Find where the given text appears and provide that cell's center as (X, Y) coordinate. 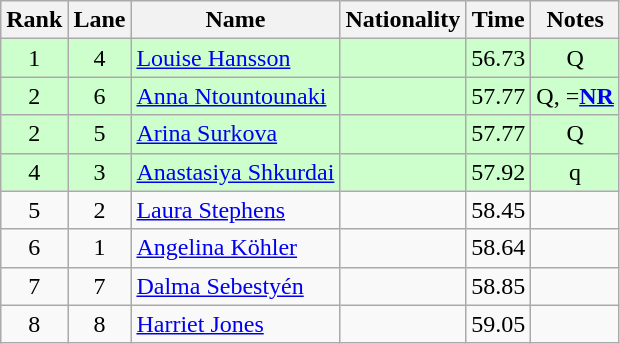
58.45 (498, 210)
Lane (100, 20)
Louise Hansson (236, 58)
Nationality (403, 20)
Laura Stephens (236, 210)
Time (498, 20)
Harriet Jones (236, 324)
Dalma Sebestyén (236, 286)
Anna Ntountounaki (236, 96)
Arina Surkova (236, 134)
57.92 (498, 172)
q (576, 172)
Rank (34, 20)
3 (100, 172)
Name (236, 20)
Anastasiya Shkurdai (236, 172)
Q, =NR (576, 96)
Notes (576, 20)
59.05 (498, 324)
Angelina Köhler (236, 248)
56.73 (498, 58)
58.85 (498, 286)
58.64 (498, 248)
